For the text-containing cell, return its midpoint in (x, y) coordinate format. 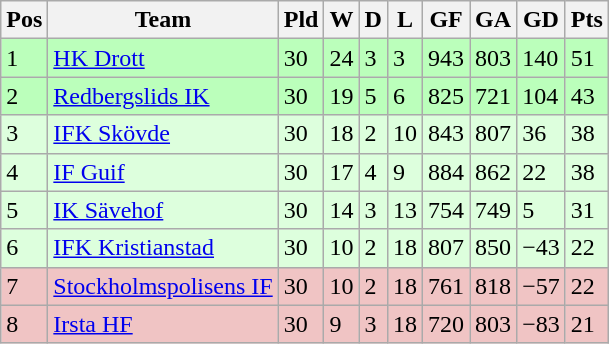
51 (586, 58)
L (404, 20)
721 (494, 96)
43 (586, 96)
140 (542, 58)
862 (494, 172)
−57 (542, 286)
W (342, 20)
GA (494, 20)
−83 (542, 324)
104 (542, 96)
−43 (542, 248)
818 (494, 286)
1 (24, 58)
31 (586, 210)
Pts (586, 20)
Redbergslids IK (163, 96)
HK Drott (163, 58)
7 (24, 286)
D (373, 20)
754 (446, 210)
IFK Skövde (163, 134)
761 (446, 286)
36 (542, 134)
14 (342, 210)
Team (163, 20)
943 (446, 58)
IFK Kristianstad (163, 248)
GF (446, 20)
720 (446, 324)
IK Sävehof (163, 210)
843 (446, 134)
IF Guif (163, 172)
825 (446, 96)
8 (24, 324)
GD (542, 20)
Pos (24, 20)
19 (342, 96)
850 (494, 248)
21 (586, 324)
749 (494, 210)
Stockholmspolisens IF (163, 286)
Irsta HF (163, 324)
24 (342, 58)
17 (342, 172)
13 (404, 210)
884 (446, 172)
Pld (301, 20)
